Output the (x, y) coordinate of the center of the cell containing the given text.  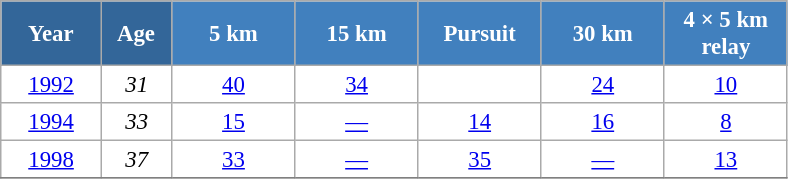
30 km (602, 34)
37 (136, 160)
Year (52, 34)
10 (726, 85)
15 km (356, 34)
1998 (52, 160)
15 (234, 122)
8 (726, 122)
35 (480, 160)
16 (602, 122)
Pursuit (480, 34)
4 × 5 km relay (726, 34)
14 (480, 122)
24 (602, 85)
1994 (52, 122)
1992 (52, 85)
5 km (234, 34)
Age (136, 34)
31 (136, 85)
34 (356, 85)
13 (726, 160)
40 (234, 85)
